Provide the [X, Y] coordinate of the cell's center where the given text is located.  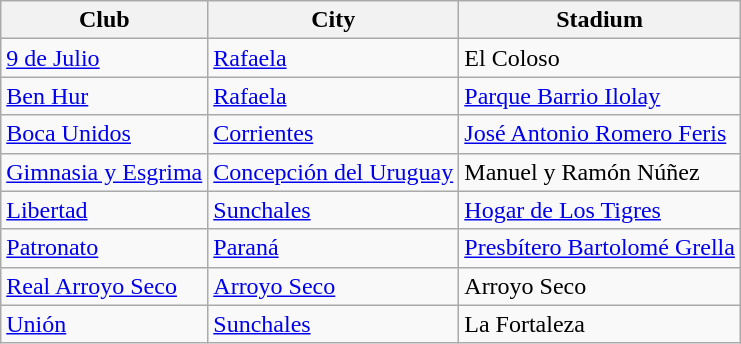
Paraná [334, 248]
Boca Unidos [104, 134]
Stadium [600, 20]
Ben Hur [104, 96]
Hogar de Los Tigres [600, 210]
Manuel y Ramón Núñez [600, 172]
Patronato [104, 248]
Gimnasia y Esgrima [104, 172]
El Coloso [600, 58]
José Antonio Romero Feris [600, 134]
Concepción del Uruguay [334, 172]
Unión [104, 324]
Corrientes [334, 134]
La Fortaleza [600, 324]
Libertad [104, 210]
City [334, 20]
Presbítero Bartolomé Grella [600, 248]
Real Arroyo Seco [104, 286]
Parque Barrio Ilolay [600, 96]
9 de Julio [104, 58]
Club [104, 20]
